Find where the given text appears and provide that cell's center as (x, y) coordinate. 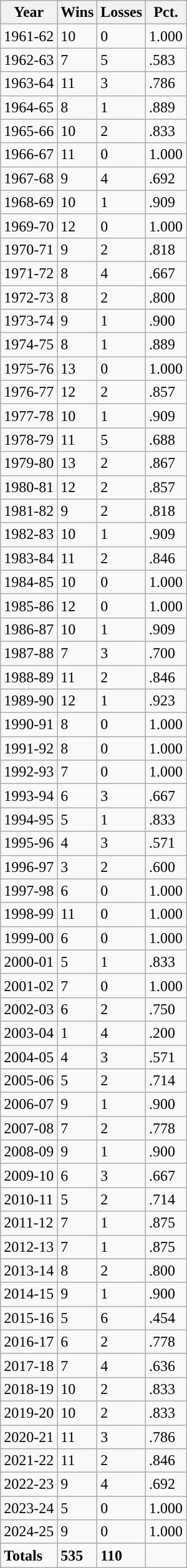
1985-86 (29, 606)
1964-65 (29, 107)
2008-09 (29, 1152)
2007-08 (29, 1128)
2018-19 (29, 1389)
2020-21 (29, 1436)
.700 (166, 653)
2014-15 (29, 1294)
.923 (166, 701)
.583 (166, 60)
1969-70 (29, 226)
1961-62 (29, 36)
2016-17 (29, 1342)
1991-92 (29, 748)
2009-10 (29, 1176)
1971-72 (29, 273)
.600 (166, 867)
1966-67 (29, 155)
2000-01 (29, 962)
1973-74 (29, 321)
1972-73 (29, 298)
2024-25 (29, 1532)
1987-88 (29, 653)
1980-81 (29, 487)
Wins (77, 12)
1993-94 (29, 796)
2004-05 (29, 1057)
2001-02 (29, 985)
2022-23 (29, 1484)
2015-16 (29, 1318)
1998-99 (29, 914)
1978-79 (29, 440)
2021-22 (29, 1461)
Year (29, 12)
1989-90 (29, 701)
1995-96 (29, 843)
Losses (122, 12)
1988-89 (29, 677)
Pct. (166, 12)
1984-85 (29, 582)
1994-95 (29, 820)
1976-77 (29, 392)
1982-83 (29, 535)
110 (122, 1556)
.688 (166, 440)
2019-20 (29, 1413)
1965-66 (29, 131)
1986-87 (29, 629)
2013-14 (29, 1270)
1974-75 (29, 345)
2012-13 (29, 1247)
1999-00 (29, 938)
1977-78 (29, 416)
1963-64 (29, 84)
1979-80 (29, 463)
1981-82 (29, 511)
1968-69 (29, 202)
.636 (166, 1365)
2017-18 (29, 1365)
2005-06 (29, 1081)
.454 (166, 1318)
2003-04 (29, 1033)
1962-63 (29, 60)
2010-11 (29, 1199)
1970-71 (29, 249)
2002-03 (29, 1009)
1997-98 (29, 891)
1967-68 (29, 178)
.867 (166, 463)
.200 (166, 1033)
1983-84 (29, 558)
1990-91 (29, 725)
.750 (166, 1009)
Totals (29, 1556)
2023-24 (29, 1508)
1975-76 (29, 369)
1992-93 (29, 772)
535 (77, 1556)
2011-12 (29, 1223)
1996-97 (29, 867)
2006-07 (29, 1105)
